Pinpoint the cell where the given text exists, returning its (x, y) midpoint coordinate. 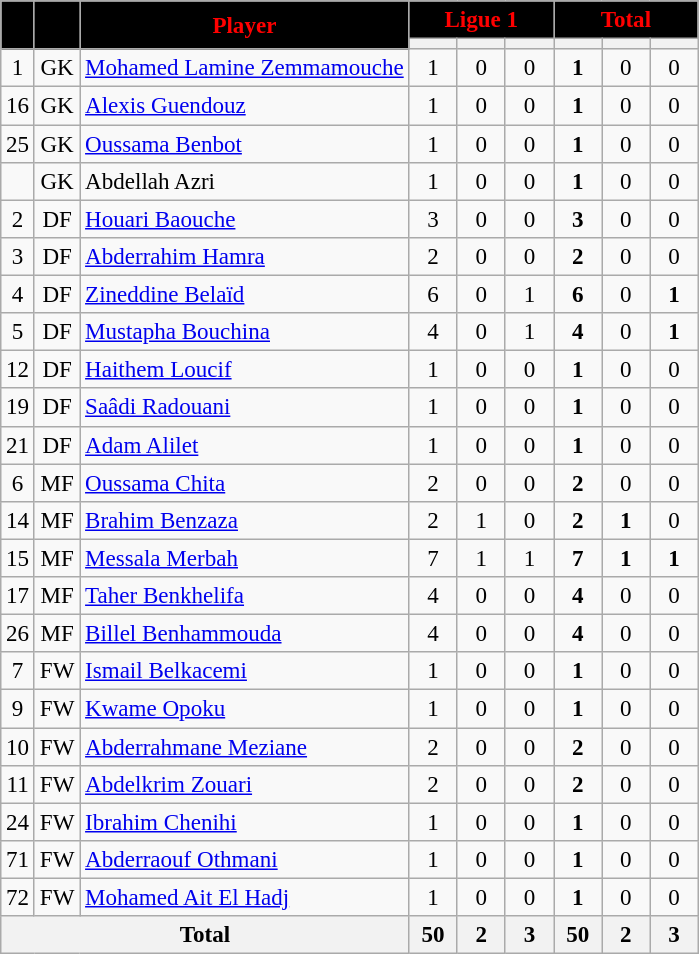
9 (18, 709)
Oussama Chita (244, 483)
Houari Baouche (244, 219)
Mohamed Ait El Hadj (244, 898)
71 (18, 860)
Saâdi Radouani (244, 408)
16 (18, 106)
Abdelkrim Zouari (244, 785)
Taher Benkhelifa (244, 596)
Zineddine Belaïd (244, 295)
Brahim Benzaza (244, 521)
15 (18, 558)
5 (18, 332)
Abderrahmane Meziane (244, 747)
Alexis Guendouz (244, 106)
17 (18, 596)
Abdellah Azri (244, 182)
Mohamed Lamine Zemmamouche (244, 68)
11 (18, 785)
25 (18, 144)
26 (18, 634)
21 (18, 445)
Adam Alilet (244, 445)
Ismail Belkacemi (244, 671)
Ligue 1 (482, 20)
Mustapha Bouchina (244, 332)
10 (18, 747)
12 (18, 370)
72 (18, 898)
Ibrahim Chenihi (244, 822)
Haithem Loucif (244, 370)
Abderrahim Hamra (244, 257)
Billel Benhammouda (244, 634)
24 (18, 822)
Player (244, 25)
Messala Merbah (244, 558)
Kwame Opoku (244, 709)
19 (18, 408)
Oussama Benbot (244, 144)
14 (18, 521)
Abderraouf Othmani (244, 860)
